Extract the [x, y] coordinate from the center of the cell holding the provided text.  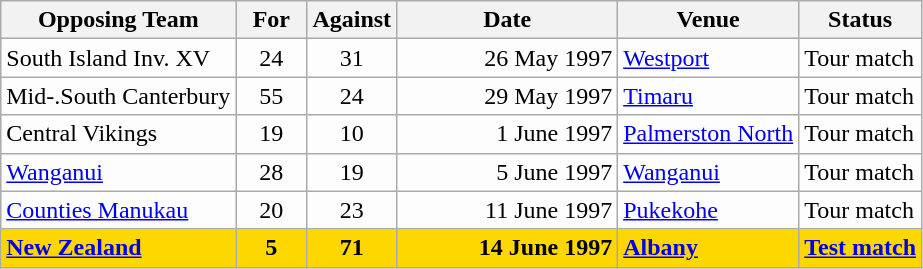
Venue [708, 20]
South Island Inv. XV [118, 58]
Westport [708, 58]
Pukekohe [708, 210]
23 [352, 210]
New Zealand [118, 248]
Opposing Team [118, 20]
11 June 1997 [508, 210]
31 [352, 58]
Palmerston North [708, 134]
Date [508, 20]
Central Vikings [118, 134]
Mid-.South Canterbury [118, 96]
1 June 1997 [508, 134]
5 [272, 248]
29 May 1997 [508, 96]
55 [272, 96]
20 [272, 210]
Status [860, 20]
Timaru [708, 96]
14 June 1997 [508, 248]
5 June 1997 [508, 172]
Albany [708, 248]
10 [352, 134]
26 May 1997 [508, 58]
Test match [860, 248]
Counties Manukau [118, 210]
For [272, 20]
28 [272, 172]
Against [352, 20]
71 [352, 248]
